Return the (x, y) coordinate for the center point of the cell that contains the specified text.  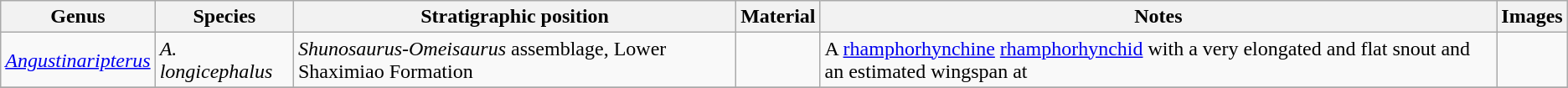
Stratigraphic position (514, 17)
Notes (1158, 17)
Images (1532, 17)
Material (778, 17)
A rhamphorhynchine rhamphorhynchid with a very elongated and flat snout and an estimated wingspan at (1158, 60)
Species (224, 17)
Angustinaripterus (78, 60)
Shunosaurus-Omeisaurus assemblage, Lower Shaximiao Formation (514, 60)
Genus (78, 17)
A. longicephalus (224, 60)
